Provide the (x, y) coordinate of the cell's center where the given text is located.  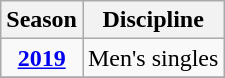
Men's singles (152, 58)
2019 (42, 58)
Season (42, 20)
Discipline (152, 20)
